Return [x, y] of the center of cell containing provided text 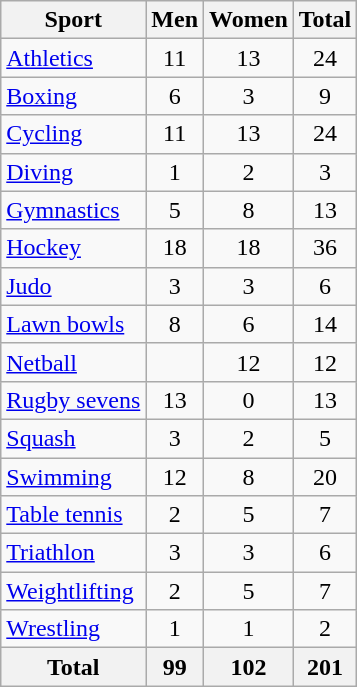
Wrestling [74, 629]
Table tennis [74, 515]
102 [249, 667]
Judo [74, 286]
Cycling [74, 134]
Men [175, 20]
Athletics [74, 58]
Boxing [74, 96]
Sport [74, 20]
20 [325, 477]
Swimming [74, 477]
99 [175, 667]
0 [249, 400]
Squash [74, 438]
Gymnastics [74, 210]
Netball [74, 362]
Women [249, 20]
Weightlifting [74, 591]
9 [325, 96]
Hockey [74, 248]
Lawn bowls [74, 324]
36 [325, 248]
201 [325, 667]
14 [325, 324]
Rugby sevens [74, 400]
Triathlon [74, 553]
Diving [74, 172]
